Locate the cell with the specified text and output its (x, y) center coordinate. 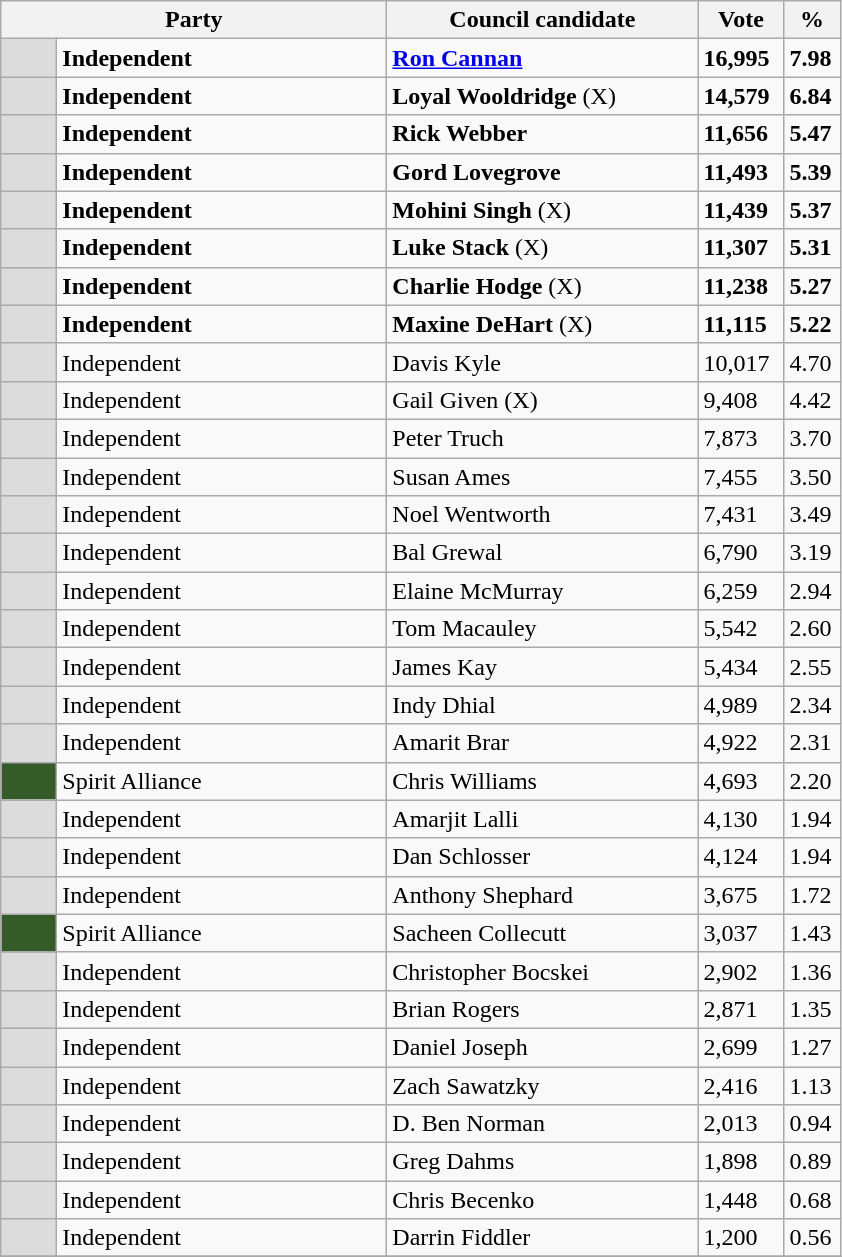
Amarit Brar (542, 743)
4,922 (741, 743)
Zach Sawatzky (542, 1085)
Christopher Bocskei (542, 971)
1.36 (812, 971)
5.27 (812, 286)
3.50 (812, 477)
0.56 (812, 1238)
Indy Dhial (542, 705)
Council candidate (542, 20)
Brian Rogers (542, 1009)
2.94 (812, 591)
11,115 (741, 324)
5.22 (812, 324)
6.84 (812, 96)
5.39 (812, 172)
Chris Becenko (542, 1200)
Sacheen Collecutt (542, 933)
Amarjit Lalli (542, 819)
0.68 (812, 1200)
2.34 (812, 705)
Anthony Shephard (542, 895)
4.70 (812, 362)
Party (194, 20)
Gord Lovegrove (542, 172)
4,693 (741, 781)
9,408 (741, 400)
Darrin Fiddler (542, 1238)
Luke Stack (X) (542, 248)
14,579 (741, 96)
3.49 (812, 515)
5.31 (812, 248)
Susan Ames (542, 477)
Peter Truch (542, 438)
2.55 (812, 667)
Bal Grewal (542, 553)
2.60 (812, 629)
1.27 (812, 1047)
Charlie Hodge (X) (542, 286)
Daniel Joseph (542, 1047)
4,989 (741, 705)
Vote (741, 20)
2,013 (741, 1124)
2,416 (741, 1085)
3.70 (812, 438)
Ron Cannan (542, 58)
6,790 (741, 553)
Maxine DeHart (X) (542, 324)
0.94 (812, 1124)
4,130 (741, 819)
11,493 (741, 172)
3,675 (741, 895)
7.98 (812, 58)
D. Ben Norman (542, 1124)
Noel Wentworth (542, 515)
7,455 (741, 477)
2.31 (812, 743)
11,439 (741, 210)
% (812, 20)
11,307 (741, 248)
Dan Schlosser (542, 857)
Elaine McMurray (542, 591)
Tom Macauley (542, 629)
1,200 (741, 1238)
2,699 (741, 1047)
0.89 (812, 1162)
James Kay (542, 667)
4,124 (741, 857)
7,431 (741, 515)
1.13 (812, 1085)
1.35 (812, 1009)
10,017 (741, 362)
1,898 (741, 1162)
7,873 (741, 438)
Gail Given (X) (542, 400)
Loyal Wooldridge (X) (542, 96)
11,238 (741, 286)
Greg Dahms (542, 1162)
6,259 (741, 591)
11,656 (741, 134)
2,902 (741, 971)
5,542 (741, 629)
5,434 (741, 667)
Chris Williams (542, 781)
5.47 (812, 134)
2.20 (812, 781)
2,871 (741, 1009)
Mohini Singh (X) (542, 210)
5.37 (812, 210)
1.72 (812, 895)
16,995 (741, 58)
Rick Webber (542, 134)
1,448 (741, 1200)
3.19 (812, 553)
Davis Kyle (542, 362)
3,037 (741, 933)
4.42 (812, 400)
1.43 (812, 933)
